Pinpoint the cell where the given text exists, returning its [X, Y] midpoint coordinate. 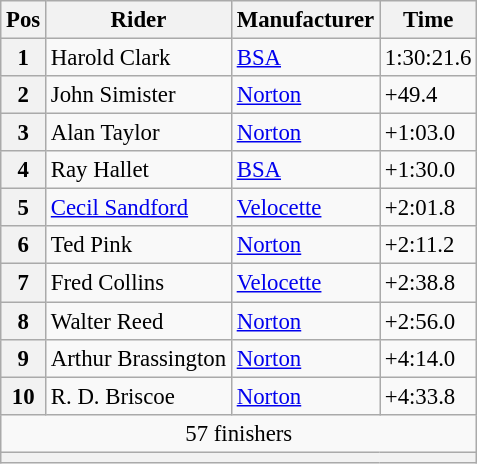
6 [24, 245]
Alan Taylor [139, 133]
5 [24, 208]
Harold Clark [139, 58]
John Simister [139, 95]
4 [24, 170]
10 [24, 396]
57 finishers [239, 433]
7 [24, 283]
9 [24, 358]
+2:56.0 [428, 321]
1 [24, 58]
Ray Hallet [139, 170]
Time [428, 20]
Arthur Brassington [139, 358]
3 [24, 133]
Cecil Sandford [139, 208]
+2:11.2 [428, 245]
R. D. Briscoe [139, 396]
2 [24, 95]
Pos [24, 20]
Manufacturer [305, 20]
Walter Reed [139, 321]
+1:03.0 [428, 133]
+49.4 [428, 95]
8 [24, 321]
Fred Collins [139, 283]
Rider [139, 20]
+1:30.0 [428, 170]
1:30:21.6 [428, 58]
+4:14.0 [428, 358]
+2:38.8 [428, 283]
Ted Pink [139, 245]
+4:33.8 [428, 396]
+2:01.8 [428, 208]
